Capture the cell that displays the provided text and extract its [x, y] central coordinate. 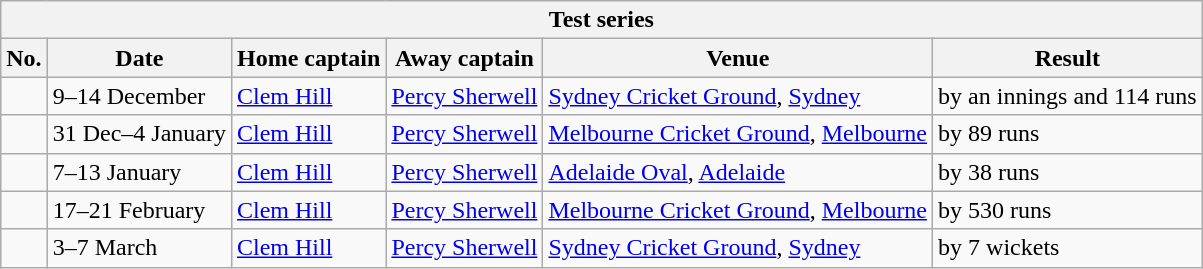
by 38 runs [1068, 172]
by 89 runs [1068, 134]
No. [24, 58]
7–13 January [139, 172]
Result [1068, 58]
3–7 March [139, 248]
by 530 runs [1068, 210]
9–14 December [139, 96]
by 7 wickets [1068, 248]
Home captain [308, 58]
Adelaide Oval, Adelaide [738, 172]
by an innings and 114 runs [1068, 96]
Venue [738, 58]
Date [139, 58]
Test series [602, 20]
17–21 February [139, 210]
31 Dec–4 January [139, 134]
Away captain [464, 58]
